Output the (x, y) coordinate of the center of the cell containing the given text.  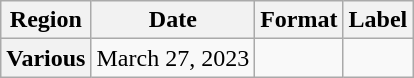
Region (46, 20)
Label (378, 20)
Various (46, 58)
March 27, 2023 (173, 58)
Format (299, 20)
Date (173, 20)
